Identify which cell holds the provided text, then report its (X, Y) central coordinate. 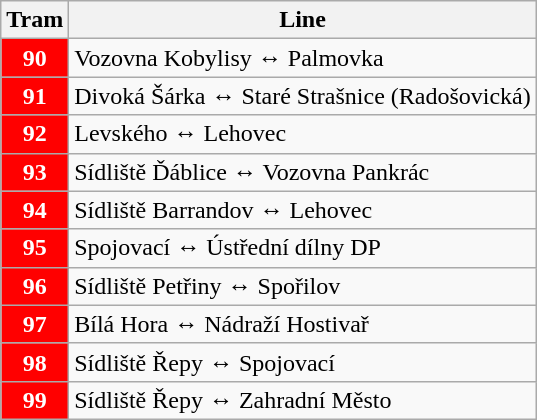
94 (35, 210)
91 (35, 96)
92 (35, 134)
Sídliště Petřiny ↔ Spořilov (303, 286)
97 (35, 324)
Tram (35, 20)
Sídliště Ďáblice ↔ Vozovna Pankrác (303, 172)
90 (35, 58)
Sídliště Barrandov ↔ Lehovec (303, 210)
Bílá Hora ↔ Nádraží Hostivař (303, 324)
99 (35, 400)
95 (35, 248)
96 (35, 286)
Levského ↔ Lehovec (303, 134)
Vozovna Kobylisy ↔ Palmovka (303, 58)
98 (35, 362)
Divoká Šárka ↔ Staré Strašnice (Radošovická) (303, 96)
Sídliště Řepy ↔ Zahradní Město (303, 400)
93 (35, 172)
Spojovací ↔ Ústřední dílny DP (303, 248)
Line (303, 20)
Sídliště Řepy ↔ Spojovací (303, 362)
